For the text-containing cell, return its midpoint in [X, Y] coordinate format. 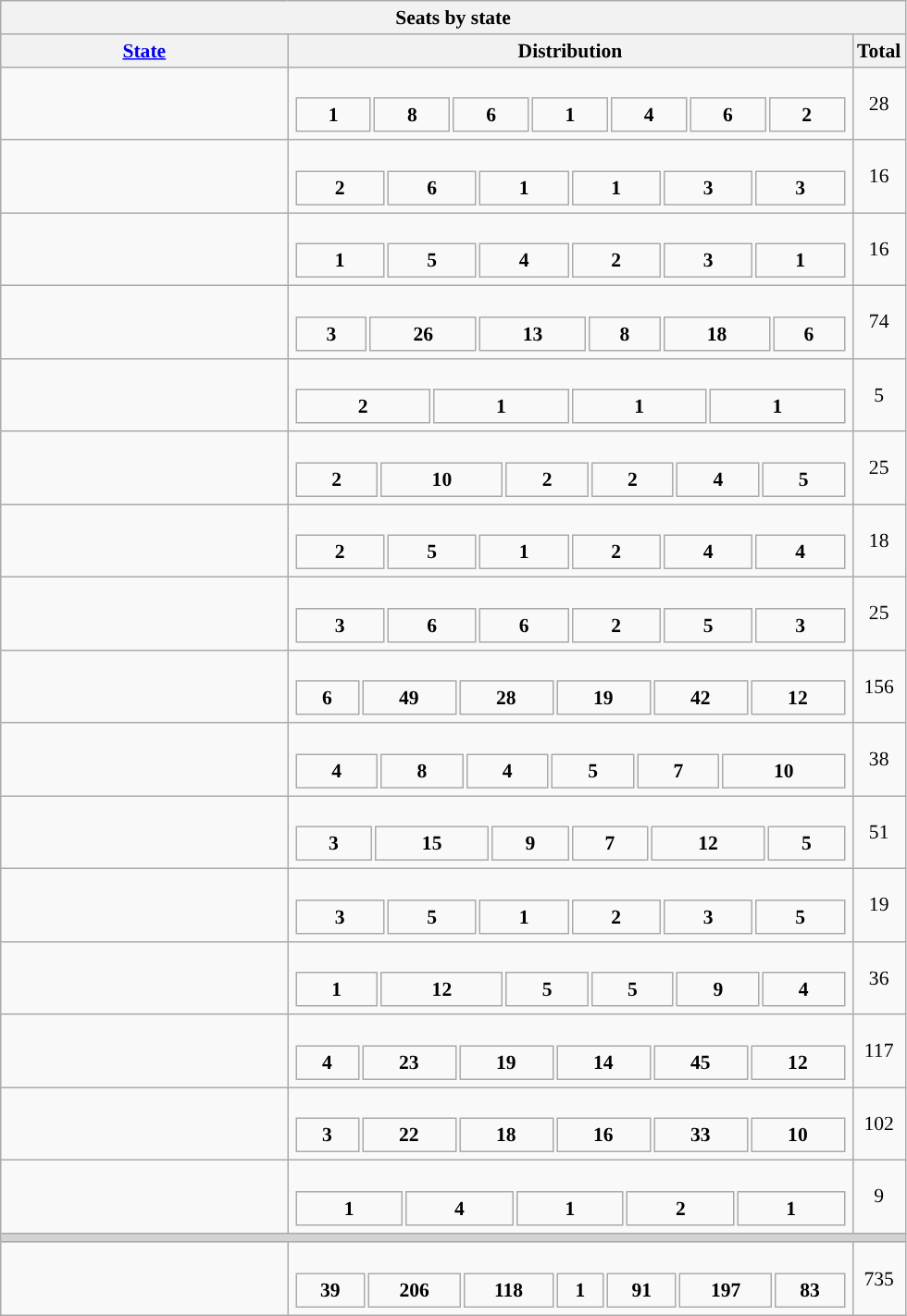
2 1 1 1 [570, 394]
Total [879, 51]
23 [409, 1062]
Seats by state [453, 18]
45 [701, 1062]
3 5 1 2 3 5 [570, 905]
4 8 4 5 7 10 [570, 759]
117 [879, 1051]
206 [415, 1290]
51 [879, 833]
36 [879, 977]
State [144, 51]
3 6 6 2 5 3 [570, 615]
26 [424, 333]
91 [641, 1290]
1 12 5 5 9 4 [570, 977]
3 26 13 8 18 6 [570, 322]
2 6 1 1 3 3 [570, 176]
118 [509, 1290]
6 49 28 19 42 12 [570, 687]
1 5 4 2 3 1 [570, 250]
13 [533, 333]
83 [810, 1290]
15 [431, 844]
39 [330, 1290]
2 10 2 2 4 5 [570, 468]
39 206 118 1 91 197 83 [570, 1279]
156 [879, 687]
49 [409, 698]
102 [879, 1124]
42 [701, 698]
735 [879, 1279]
3 22 18 16 33 10 [570, 1124]
3 15 9 7 12 5 [570, 833]
1 4 1 2 1 [570, 1198]
1 8 6 1 4 6 2 [570, 104]
33 [701, 1135]
197 [726, 1290]
38 [879, 759]
Distribution [570, 51]
4 23 19 14 45 12 [570, 1051]
14 [603, 1062]
22 [409, 1135]
2 5 1 2 4 4 [570, 540]
74 [879, 322]
